Extract the (X, Y) coordinate from the center of the cell holding the provided text.  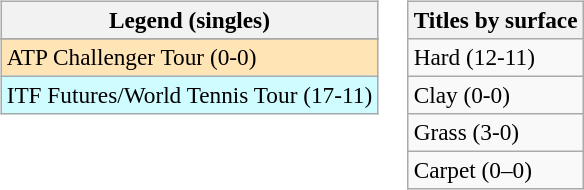
ITF Futures/World Tennis Tour (17-11) (189, 95)
Legend (singles) (189, 20)
Hard (12-11) (496, 57)
Carpet (0–0) (496, 171)
ATP Challenger Tour (0-0) (189, 57)
Clay (0-0) (496, 95)
Titles by surface (496, 20)
Grass (3-0) (496, 133)
